Determine the [x, y] coordinate at the center of the cell enclosing the given text.  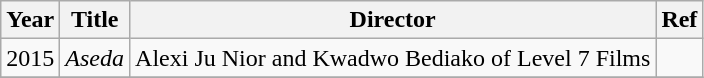
Director [393, 20]
Aseda [95, 58]
Title [95, 20]
Ref [680, 20]
2015 [30, 58]
Alexi Ju Nior and Kwadwo Bediako of Level 7 Films [393, 58]
Year [30, 20]
